Capture the cell that displays the provided text and extract its [X, Y] central coordinate. 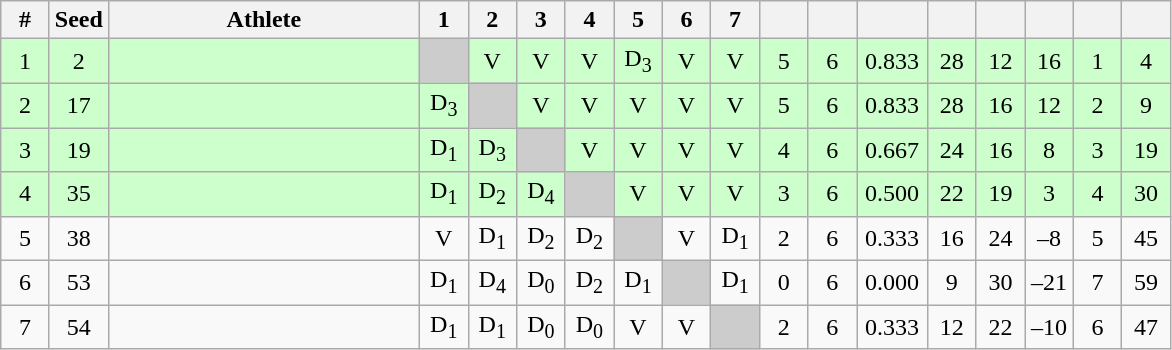
35 [78, 194]
59 [1146, 283]
17 [78, 105]
–8 [1050, 238]
45 [1146, 238]
–10 [1050, 327]
54 [78, 327]
8 [1050, 150]
53 [78, 283]
0.667 [892, 150]
47 [1146, 327]
Athlete [264, 20]
0 [784, 283]
Seed [78, 20]
0.000 [892, 283]
# [26, 20]
–21 [1050, 283]
0.500 [892, 194]
38 [78, 238]
